Pinpoint the cell where the given text exists, returning its [x, y] midpoint coordinate. 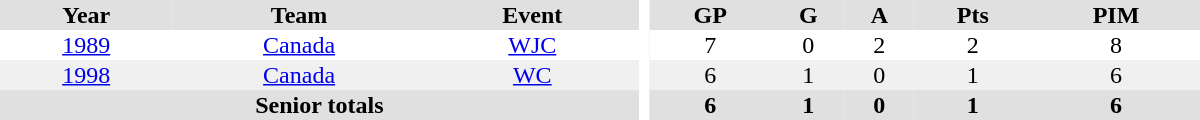
8 [1116, 45]
A [880, 15]
Event [532, 15]
7 [710, 45]
PIM [1116, 15]
1998 [86, 75]
G [808, 15]
Pts [973, 15]
GP [710, 15]
WJC [532, 45]
Senior totals [320, 105]
Year [86, 15]
1989 [86, 45]
WC [532, 75]
Team [298, 15]
